For the text-containing cell, return its midpoint in (x, y) coordinate format. 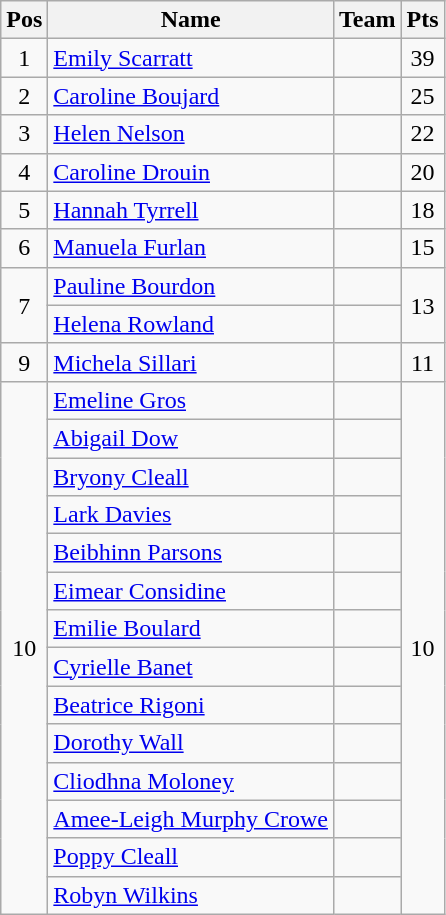
Abigail Dow (191, 438)
Manuela Furlan (191, 248)
25 (422, 96)
15 (422, 248)
Caroline Drouin (191, 172)
Emeline Gros (191, 400)
Name (191, 20)
7 (24, 305)
4 (24, 172)
39 (422, 58)
9 (24, 362)
6 (24, 248)
Cliodhna Moloney (191, 781)
18 (422, 210)
Amee-Leigh Murphy Crowe (191, 819)
11 (422, 362)
3 (24, 134)
2 (24, 96)
Emily Scarratt (191, 58)
Helen Nelson (191, 134)
20 (422, 172)
Eimear Considine (191, 591)
Helena Rowland (191, 324)
22 (422, 134)
Beibhinn Parsons (191, 553)
Beatrice Rigoni (191, 705)
Cyrielle Banet (191, 667)
Dorothy Wall (191, 743)
Pts (422, 20)
13 (422, 305)
Poppy Cleall (191, 857)
Hannah Tyrrell (191, 210)
Team (367, 20)
Emilie Boulard (191, 629)
Robyn Wilkins (191, 895)
Bryony Cleall (191, 477)
Pos (24, 20)
Michela Sillari (191, 362)
1 (24, 58)
Lark Davies (191, 515)
Pauline Bourdon (191, 286)
Caroline Boujard (191, 96)
5 (24, 210)
